For the text-containing cell, return its midpoint in (x, y) coordinate format. 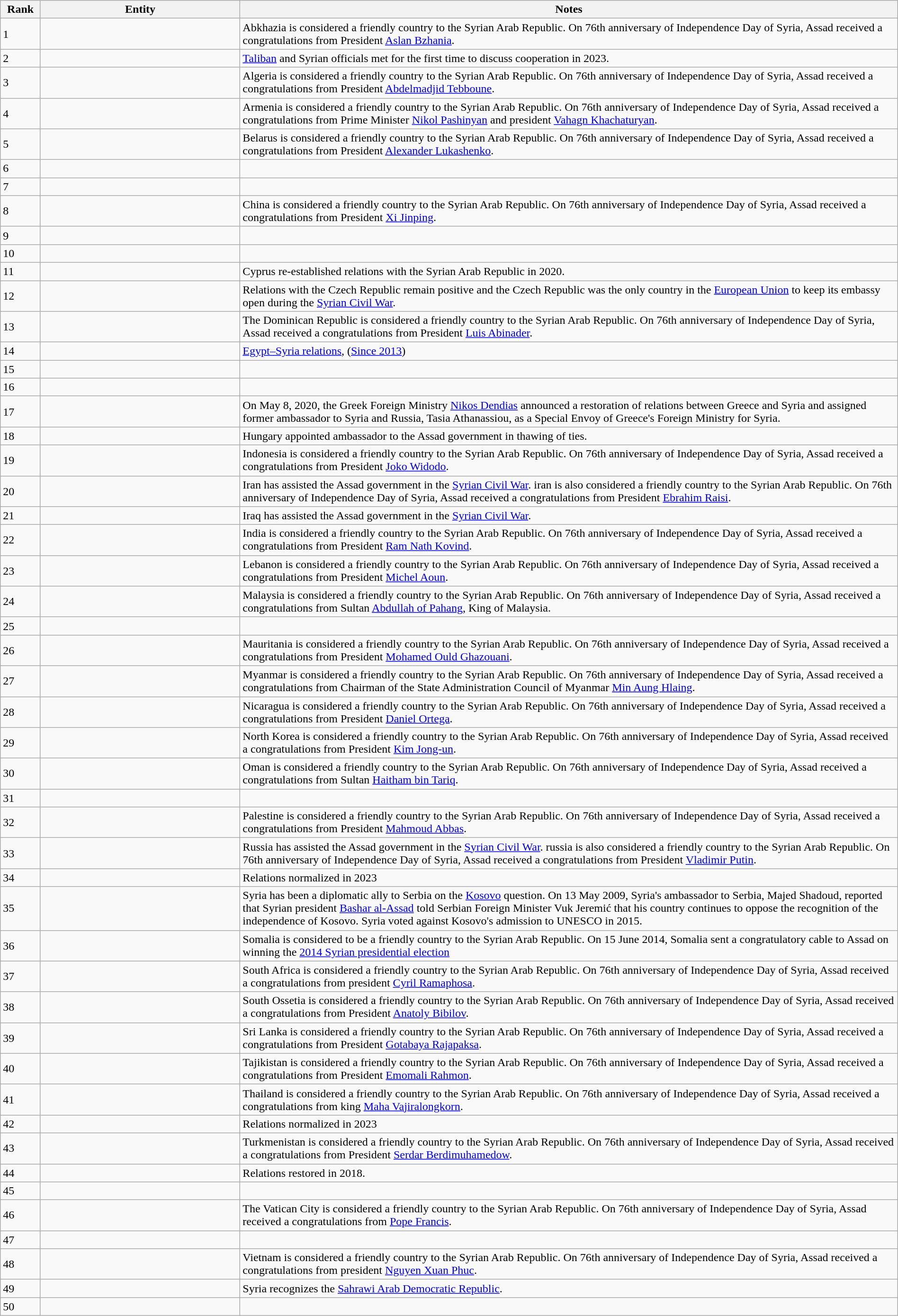
Relations restored in 2018. (569, 1173)
19 (21, 460)
18 (21, 436)
46 (21, 1216)
30 (21, 774)
35 (21, 908)
31 (21, 798)
48 (21, 1264)
2 (21, 58)
13 (21, 327)
32 (21, 823)
10 (21, 253)
26 (21, 650)
4 (21, 114)
27 (21, 681)
44 (21, 1173)
42 (21, 1124)
39 (21, 1038)
Rank (21, 9)
25 (21, 626)
33 (21, 853)
37 (21, 976)
Egypt–Syria relations, (Since 2013) (569, 351)
43 (21, 1148)
9 (21, 235)
1 (21, 34)
5 (21, 144)
34 (21, 878)
Taliban and Syrian officials met for the first time to discuss cooperation in 2023. (569, 58)
12 (21, 295)
16 (21, 387)
47 (21, 1240)
21 (21, 516)
Iraq has assisted the Assad government in the Syrian Civil War. (569, 516)
11 (21, 271)
14 (21, 351)
8 (21, 211)
17 (21, 412)
24 (21, 601)
Entity (140, 9)
49 (21, 1289)
Notes (569, 9)
29 (21, 743)
40 (21, 1069)
Syria recognizes the Sahrawi Arab Democratic Republic. (569, 1289)
45 (21, 1191)
7 (21, 187)
22 (21, 540)
Hungary appointed ambassador to the Assad government in thawing of ties. (569, 436)
3 (21, 82)
28 (21, 712)
50 (21, 1307)
20 (21, 491)
6 (21, 169)
36 (21, 946)
Cyprus re-established relations with the Syrian Arab Republic in 2020. (569, 271)
38 (21, 1007)
23 (21, 571)
15 (21, 369)
41 (21, 1099)
